Scan for the cell matching the given text and deliver its (X, Y) coordinate at center. 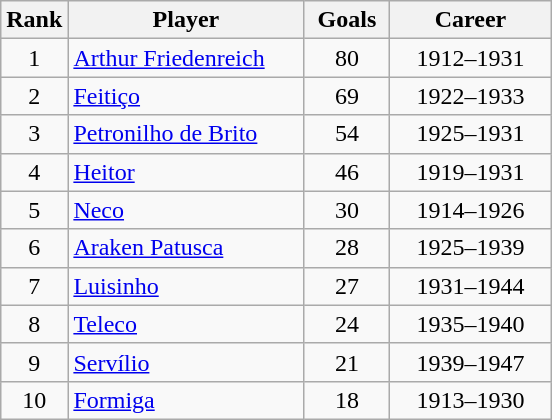
4 (34, 172)
6 (34, 248)
1925–1939 (470, 248)
3 (34, 134)
46 (347, 172)
7 (34, 286)
24 (347, 324)
28 (347, 248)
1925–1931 (470, 134)
Servílio (186, 362)
1922–1933 (470, 96)
1939–1947 (470, 362)
8 (34, 324)
Araken Patusca (186, 248)
Career (470, 20)
69 (347, 96)
Player (186, 20)
10 (34, 400)
1912–1931 (470, 58)
27 (347, 286)
54 (347, 134)
1919–1931 (470, 172)
Petronilho de Brito (186, 134)
Feitiço (186, 96)
5 (34, 210)
18 (347, 400)
Arthur Friedenreich (186, 58)
Heitor (186, 172)
1931–1944 (470, 286)
2 (34, 96)
1914–1926 (470, 210)
1 (34, 58)
Luisinho (186, 286)
Formiga (186, 400)
1913–1930 (470, 400)
Rank (34, 20)
Teleco (186, 324)
Neco (186, 210)
21 (347, 362)
30 (347, 210)
1935–1940 (470, 324)
80 (347, 58)
Goals (347, 20)
9 (34, 362)
